Capture the cell that displays the provided text and extract its [X, Y] central coordinate. 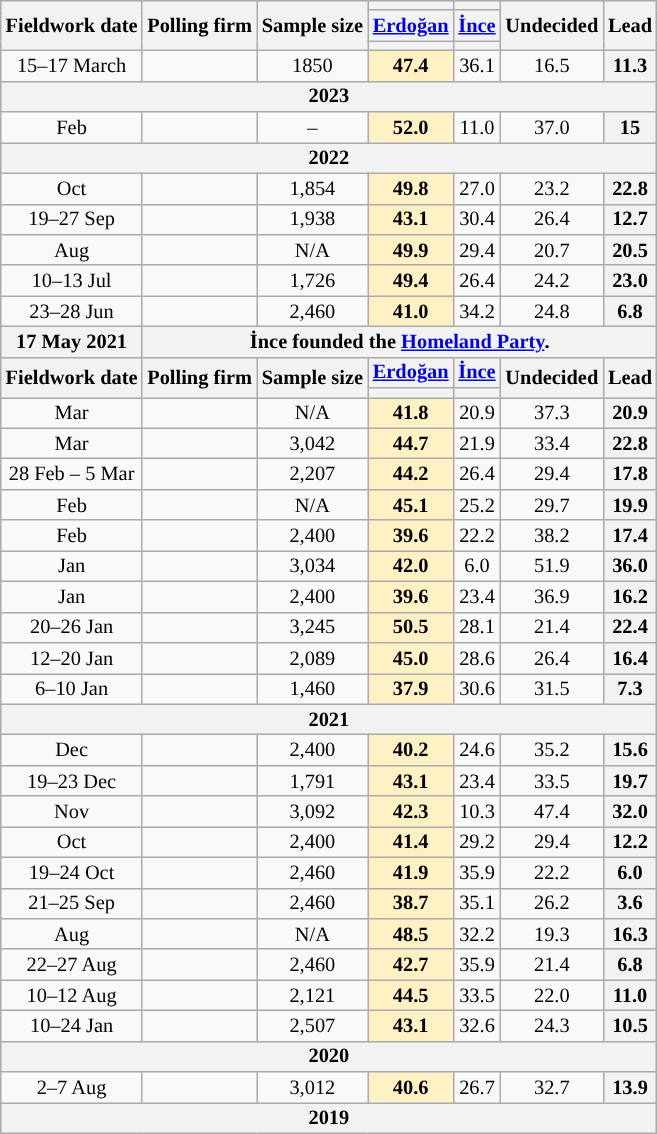
– [312, 128]
15 [630, 128]
2020 [329, 1056]
26.7 [476, 1088]
12.2 [630, 842]
19.9 [630, 504]
19.7 [630, 780]
1,854 [312, 188]
10–12 Aug [72, 996]
3,245 [312, 628]
24.2 [552, 280]
42.7 [411, 964]
44.2 [411, 474]
37.0 [552, 128]
36.9 [552, 596]
29.7 [552, 504]
28.6 [476, 658]
15–17 March [72, 66]
24.8 [552, 312]
19–23 Dec [72, 780]
22.0 [552, 996]
33.4 [552, 444]
Dec [72, 750]
22–27 Aug [72, 964]
24.3 [552, 1026]
23–28 Jun [72, 312]
40.2 [411, 750]
37.9 [411, 688]
32.2 [476, 934]
2022 [329, 158]
40.6 [411, 1088]
32.0 [630, 812]
41.8 [411, 412]
16.3 [630, 934]
32.7 [552, 1088]
45.1 [411, 504]
17.4 [630, 536]
16.4 [630, 658]
45.0 [411, 658]
3.6 [630, 904]
38.2 [552, 536]
52.0 [411, 128]
41.9 [411, 872]
2019 [329, 1118]
21.9 [476, 444]
27.0 [476, 188]
23.0 [630, 280]
1,726 [312, 280]
21–25 Sep [72, 904]
49.9 [411, 250]
20.5 [630, 250]
3,092 [312, 812]
25.2 [476, 504]
50.5 [411, 628]
42.3 [411, 812]
36.0 [630, 566]
2021 [329, 720]
20.7 [552, 250]
30.6 [476, 688]
19–27 Sep [72, 220]
30.4 [476, 220]
28.1 [476, 628]
15.6 [630, 750]
48.5 [411, 934]
Nov [72, 812]
16.2 [630, 596]
2023 [329, 96]
22.4 [630, 628]
20–26 Jan [72, 628]
19–24 Oct [72, 872]
24.6 [476, 750]
10.3 [476, 812]
32.6 [476, 1026]
1,938 [312, 220]
31.5 [552, 688]
34.2 [476, 312]
10–24 Jan [72, 1026]
10.5 [630, 1026]
3,042 [312, 444]
1,791 [312, 780]
23.2 [552, 188]
28 Feb – 5 Mar [72, 474]
16.5 [552, 66]
49.8 [411, 188]
26.2 [552, 904]
2–7 Aug [72, 1088]
12.7 [630, 220]
41.0 [411, 312]
44.5 [411, 996]
7.3 [630, 688]
12–20 Jan [72, 658]
35.1 [476, 904]
3,012 [312, 1088]
42.0 [411, 566]
13.9 [630, 1088]
2,089 [312, 658]
51.9 [552, 566]
49.4 [411, 280]
35.2 [552, 750]
10–13 Jul [72, 280]
6–10 Jan [72, 688]
17 May 2021 [72, 342]
1850 [312, 66]
19.3 [552, 934]
1,460 [312, 688]
2,207 [312, 474]
2,121 [312, 996]
İnce founded the Homeland Party. [400, 342]
38.7 [411, 904]
29.2 [476, 842]
3,034 [312, 566]
2,507 [312, 1026]
17.8 [630, 474]
36.1 [476, 66]
41.4 [411, 842]
37.3 [552, 412]
11.3 [630, 66]
44.7 [411, 444]
